For the text-containing cell, return its midpoint in [X, Y] coordinate format. 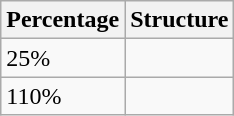
Structure [180, 20]
25% [63, 58]
110% [63, 96]
Percentage [63, 20]
